From the cell containing the given text, extract its center point as (X, Y) coordinate. 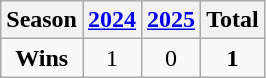
2024 (112, 20)
2025 (172, 20)
0 (172, 58)
Season (42, 20)
Wins (42, 58)
Total (233, 20)
